Detect which cell encompasses the target text, then output its [X, Y] center coordinate. 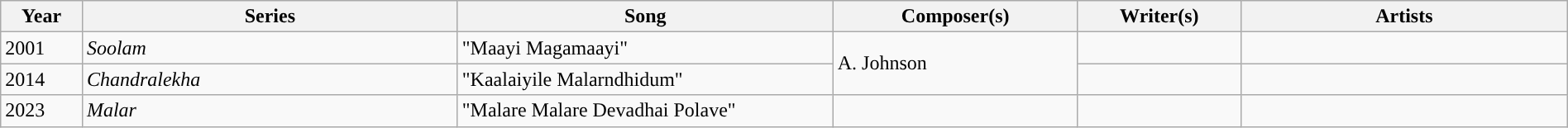
2014 [41, 79]
Chandralekha [270, 79]
Composer(s) [955, 17]
Series [270, 17]
Soolam [270, 48]
"Malare Malare Devadhai Polave" [645, 111]
Song [645, 17]
Writer(s) [1159, 17]
2023 [41, 111]
"Kaalaiyile Malarndhidum" [645, 79]
2001 [41, 48]
Year [41, 17]
Malar [270, 111]
A. Johnson [955, 64]
"Maayi Magamaayi" [645, 48]
Artists [1404, 17]
